Provide the [X, Y] coordinate of the cell's center where the given text is located.  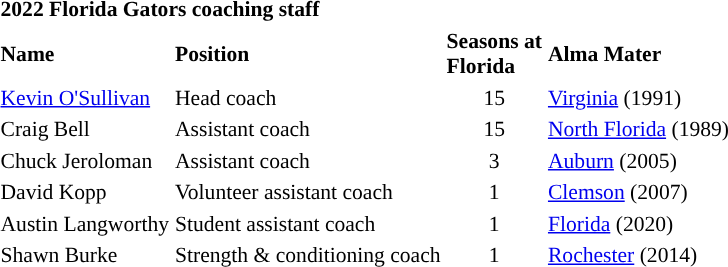
3 [494, 160]
Volunteer assistant coach [308, 192]
Head coach [308, 98]
Position [308, 53]
Student assistant coach [308, 224]
Seasons atFlorida [494, 53]
